Locate the cell with the specified text and output its (X, Y) center coordinate. 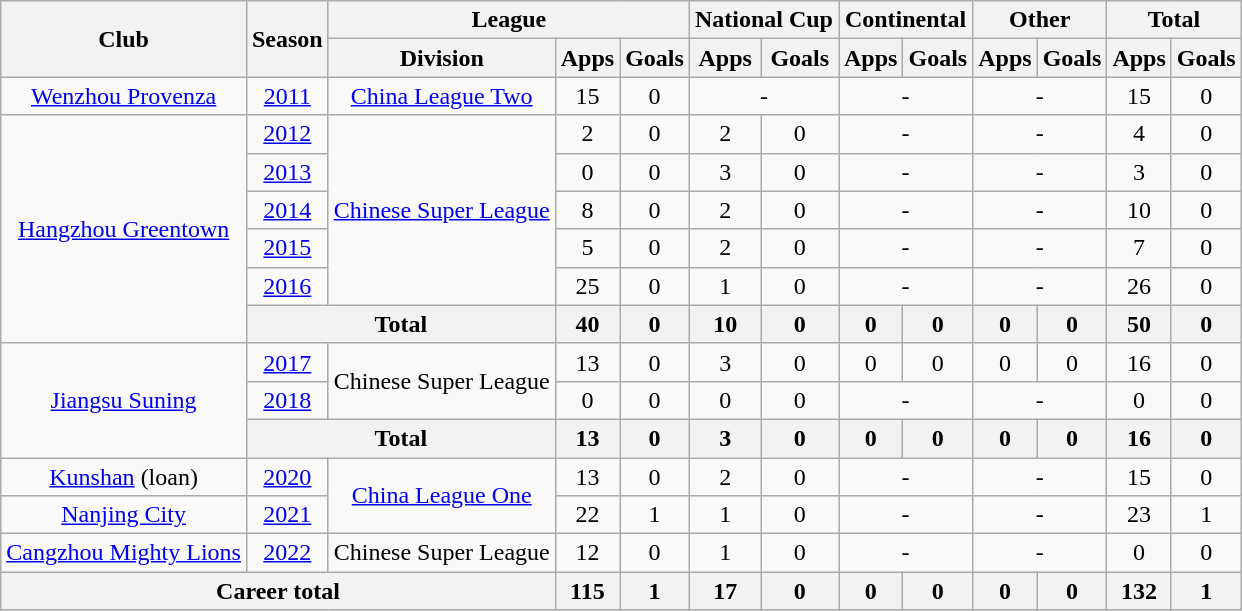
2011 (287, 96)
Jiangsu Suning (124, 400)
25 (587, 286)
2013 (287, 172)
Other (1040, 20)
50 (1139, 324)
Continental (905, 20)
Kunshan (loan) (124, 477)
2022 (287, 553)
2021 (287, 515)
2018 (287, 400)
26 (1139, 286)
2016 (287, 286)
Career total (278, 591)
5 (587, 248)
China League Two (442, 96)
National Cup (764, 20)
40 (587, 324)
Nanjing City (124, 515)
Wenzhou Provenza (124, 96)
115 (587, 591)
23 (1139, 515)
Division (442, 58)
17 (725, 591)
12 (587, 553)
22 (587, 515)
2014 (287, 210)
League (508, 20)
Hangzhou Greentown (124, 229)
Club (124, 39)
2012 (287, 134)
132 (1139, 591)
2017 (287, 362)
Season (287, 39)
2015 (287, 248)
7 (1139, 248)
Cangzhou Mighty Lions (124, 553)
2020 (287, 477)
4 (1139, 134)
China League One (442, 496)
8 (587, 210)
